Scan for the cell matching the given text and deliver its [x, y] coordinate at center. 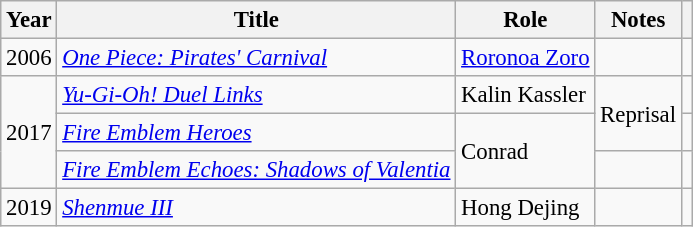
2017 [29, 132]
2019 [29, 208]
Year [29, 20]
Role [526, 20]
2006 [29, 58]
Fire Emblem Heroes [256, 133]
Shenmue III [256, 208]
Hong Dejing [526, 208]
Roronoa Zoro [526, 58]
Conrad [526, 152]
Notes [638, 20]
Fire Emblem Echoes: Shadows of Valentia [256, 170]
Yu-Gi-Oh! Duel Links [256, 95]
One Piece: Pirates' Carnival [256, 58]
Kalin Kassler [526, 95]
Title [256, 20]
Reprisal [638, 114]
